For the text-containing cell, return its midpoint in (X, Y) coordinate format. 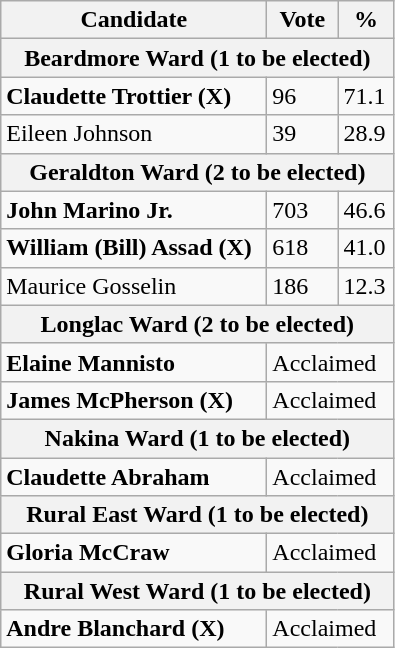
Claudette Trottier (X) (134, 96)
96 (302, 96)
John Marino Jr. (134, 210)
Candidate (134, 20)
% (366, 20)
12.3 (366, 286)
Eileen Johnson (134, 134)
Nakina Ward (1 to be elected) (198, 438)
618 (302, 248)
Geraldton Ward (2 to be elected) (198, 172)
71.1 (366, 96)
Andre Blanchard (X) (134, 629)
William (Bill) Assad (X) (134, 248)
Elaine Mannisto (134, 362)
46.6 (366, 210)
Claudette Abraham (134, 477)
James McPherson (X) (134, 400)
Vote (302, 20)
Longlac Ward (2 to be elected) (198, 324)
Rural East Ward (1 to be elected) (198, 515)
Maurice Gosselin (134, 286)
186 (302, 286)
703 (302, 210)
Rural West Ward (1 to be elected) (198, 591)
39 (302, 134)
28.9 (366, 134)
Beardmore Ward (1 to be elected) (198, 58)
Gloria McCraw (134, 553)
41.0 (366, 248)
